Capture the cell that displays the provided text and extract its [X, Y] central coordinate. 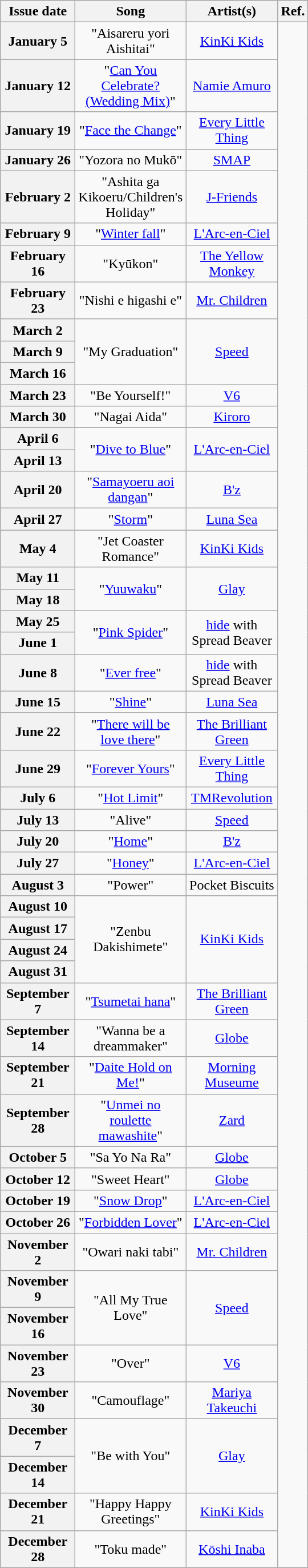
"Alive" [131, 820]
December 21 [38, 1512]
August 24 [38, 950]
February 2 [38, 197]
"Forever Yours" [131, 768]
July 27 [38, 863]
"Pink Spider" [131, 632]
"Wanna be a dreammaker" [131, 1038]
August 3 [38, 885]
"My Graduation" [131, 351]
February 23 [38, 300]
July 13 [38, 820]
"Power" [131, 885]
"Ever free" [131, 672]
"Snow Drop" [131, 1201]
"Daite Hold on Me!" [131, 1075]
December 28 [38, 1549]
July 20 [38, 842]
"Sweet Heart" [131, 1179]
September 7 [38, 1001]
J-Friends [232, 197]
"Storm" [131, 519]
"Over" [131, 1364]
June 8 [38, 672]
"Tsumetai hana" [131, 1001]
"Sa Yo Na Ra" [131, 1157]
May 25 [38, 621]
January 5 [38, 41]
"Face the Change" [131, 130]
May 4 [38, 549]
"Home" [131, 842]
Kiroro [232, 417]
"Kyūkon" [131, 264]
June 22 [38, 732]
March 16 [38, 373]
"Be with You" [131, 1456]
March 23 [38, 395]
April 13 [38, 460]
Morning Museume [232, 1075]
"Happy Happy Greetings" [131, 1512]
January 19 [38, 130]
"Yuuwaku" [131, 589]
June 29 [38, 768]
August 10 [38, 907]
November 16 [38, 1326]
"Forbidden Lover" [131, 1222]
December 14 [38, 1474]
Mariya Takeuchi [232, 1400]
"Winter fall" [131, 234]
"Owari naki tabi" [131, 1252]
Zard [232, 1120]
May 18 [38, 600]
"Jet Coaster Romance" [131, 549]
Kōshi Inaba [232, 1549]
November 9 [38, 1290]
"Unmei no roulette mawashite" [131, 1120]
April 20 [38, 490]
"Samayoeru aoi dangan" [131, 490]
August 17 [38, 928]
"Hot Limit" [131, 798]
December 7 [38, 1438]
November 23 [38, 1364]
October 5 [38, 1157]
"Dive to Blue" [131, 450]
Song [131, 11]
"All My True Love" [131, 1308]
The Yellow Monkey [232, 264]
"Shine" [131, 702]
August 31 [38, 972]
"There will be love there" [131, 732]
"Honey" [131, 863]
September 14 [38, 1038]
June 15 [38, 702]
April 6 [38, 439]
"Camouflage" [131, 1400]
"Can You Celebrate? (Wedding Mix)" [131, 86]
May 11 [38, 578]
February 16 [38, 264]
"Toku made" [131, 1549]
"Nishi e higashi e" [131, 300]
January 12 [38, 86]
November 30 [38, 1400]
March 2 [38, 330]
Namie Amuro [232, 86]
October 19 [38, 1201]
"Nagai Aida" [131, 417]
June 1 [38, 643]
April 27 [38, 519]
July 6 [38, 798]
March 9 [38, 351]
September 28 [38, 1120]
November 2 [38, 1252]
February 9 [38, 234]
October 12 [38, 1179]
"Ashita ga Kikoeru/Children's Holiday" [131, 197]
SMAP [232, 160]
Ref. [293, 11]
"Zenbu Dakishimete" [131, 939]
"Be Yourself!" [131, 395]
September 21 [38, 1075]
October 26 [38, 1222]
Pocket Biscuits [232, 885]
Issue date [38, 11]
Artist(s) [232, 11]
"Yozora no Mukō" [131, 160]
TMRevolution [232, 798]
"Aisareru yori Aishitai" [131, 41]
March 30 [38, 417]
January 26 [38, 160]
